Extract the (x, y) coordinate from the center of the cell holding the provided text.  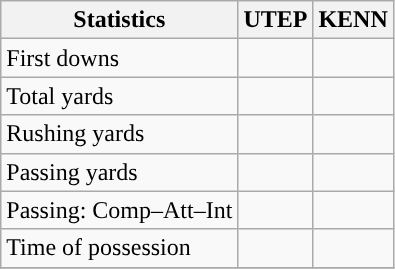
UTEP (276, 20)
Total yards (120, 96)
First downs (120, 58)
Statistics (120, 20)
Passing yards (120, 172)
KENN (353, 20)
Rushing yards (120, 134)
Time of possession (120, 248)
Passing: Comp–Att–Int (120, 210)
